Identify which cell holds the provided text, then report its [x, y] central coordinate. 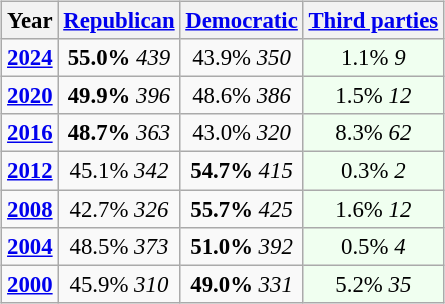
2004 [30, 246]
Year [30, 21]
8.3% 62 [373, 133]
2016 [30, 133]
1.1% 9 [373, 58]
45.1% 342 [119, 171]
43.9% 350 [242, 58]
1.5% 12 [373, 96]
2024 [30, 58]
55.0% 439 [119, 58]
48.6% 386 [242, 96]
Third parties [373, 21]
51.0% 392 [242, 246]
0.3% 2 [373, 171]
5.2% 35 [373, 284]
55.7% 425 [242, 209]
1.6% 12 [373, 209]
2008 [30, 209]
0.5% 4 [373, 246]
48.7% 363 [119, 133]
42.7% 326 [119, 209]
Democratic [242, 21]
Republican [119, 21]
49.0% 331 [242, 284]
54.7% 415 [242, 171]
49.9% 396 [119, 96]
2020 [30, 96]
43.0% 320 [242, 133]
2000 [30, 284]
48.5% 373 [119, 246]
2012 [30, 171]
45.9% 310 [119, 284]
